Provide the [x, y] coordinate of the cell's center where the given text is located.  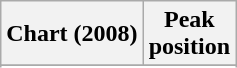
Peak position [189, 34]
Chart (2008) [72, 34]
